Scan for the cell matching the given text and deliver its [X, Y] coordinate at center. 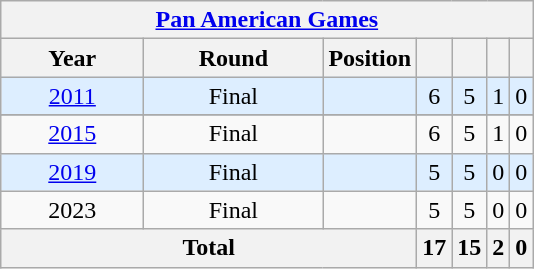
2019 [72, 172]
Year [72, 58]
Position [370, 58]
15 [470, 248]
Pan American Games [267, 20]
2015 [72, 134]
17 [434, 248]
Total [209, 248]
2023 [72, 210]
2 [498, 248]
2011 [72, 96]
Round [234, 58]
